Detect which cell encompasses the target text, then output its [x, y] center coordinate. 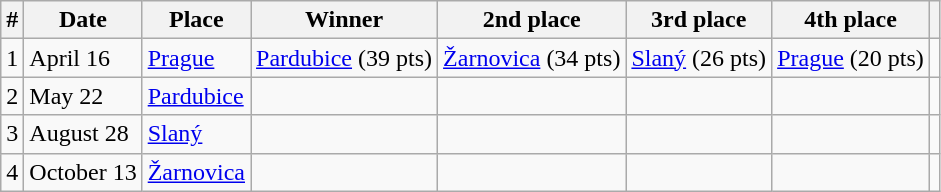
Slaný (26 pts) [699, 58]
4th place [851, 20]
Žarnovica [196, 172]
3 [12, 134]
Prague (20 pts) [851, 58]
Slaný [196, 134]
Pardubice (39 pts) [344, 58]
October 13 [83, 172]
Winner [344, 20]
August 28 [83, 134]
Prague [196, 58]
1 [12, 58]
2nd place [532, 20]
Žarnovica (34 pts) [532, 58]
2 [12, 96]
Date [83, 20]
3rd place [699, 20]
Pardubice [196, 96]
April 16 [83, 58]
# [12, 20]
May 22 [83, 96]
Place [196, 20]
4 [12, 172]
